From the cell containing the given text, extract its center point as (X, Y) coordinate. 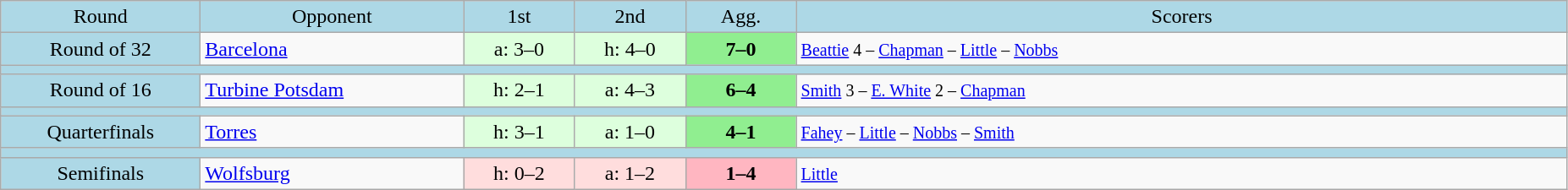
Round of 16 (101, 90)
h: 3–1 (520, 132)
Fahey – Little – Nobbs – Smith (1181, 132)
Semifinals (101, 173)
Barcelona (332, 49)
a: 4–3 (630, 90)
Turbine Potsdam (332, 90)
Little (1181, 173)
a: 3–0 (520, 49)
Quarterfinals (101, 132)
4–1 (741, 132)
Torres (332, 132)
h: 2–1 (520, 90)
Wolfsburg (332, 173)
h: 0–2 (520, 173)
Round (101, 17)
6–4 (741, 90)
Agg. (741, 17)
Round of 32 (101, 49)
Opponent (332, 17)
Smith 3 – E. White 2 – Chapman (1181, 90)
a: 1–2 (630, 173)
1–4 (741, 173)
a: 1–0 (630, 132)
7–0 (741, 49)
Scorers (1181, 17)
2nd (630, 17)
1st (520, 17)
h: 4–0 (630, 49)
Beattie 4 – Chapman – Little – Nobbs (1181, 49)
